Determine the (X, Y) coordinate at the center of the cell enclosing the given text.  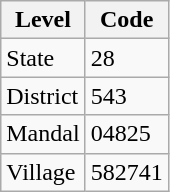
District (43, 96)
Mandal (43, 134)
Level (43, 20)
Code (126, 20)
State (43, 58)
582741 (126, 172)
04825 (126, 134)
Village (43, 172)
543 (126, 96)
28 (126, 58)
